Search for the cell housing the specified text and yield its [X, Y] center coordinate. 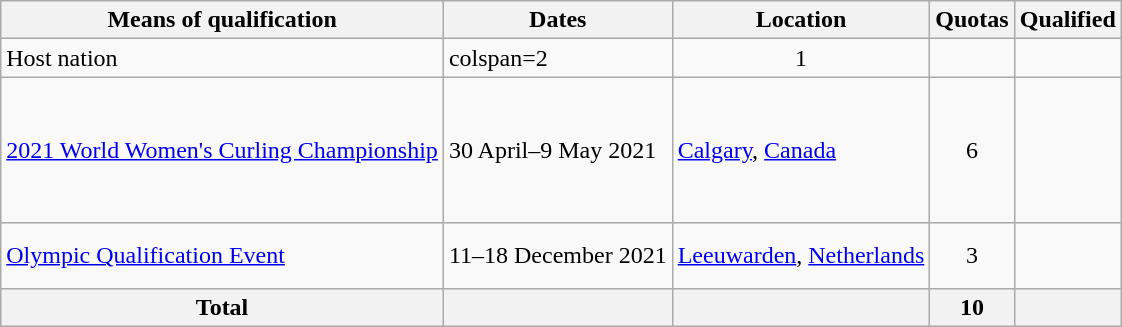
3 [972, 256]
Olympic Qualification Event [222, 256]
colspan=2 [558, 58]
Total [222, 307]
Host nation [222, 58]
30 April–9 May 2021 [558, 150]
Location [801, 20]
Calgary, Canada [801, 150]
6 [972, 150]
2021 World Women's Curling Championship [222, 150]
Quotas [972, 20]
Dates [558, 20]
11–18 December 2021 [558, 256]
Qualified [1068, 20]
1 [801, 58]
10 [972, 307]
Means of qualification [222, 20]
Leeuwarden, Netherlands [801, 256]
